Provide the (X, Y) coordinate of the cell's center where the given text is located.  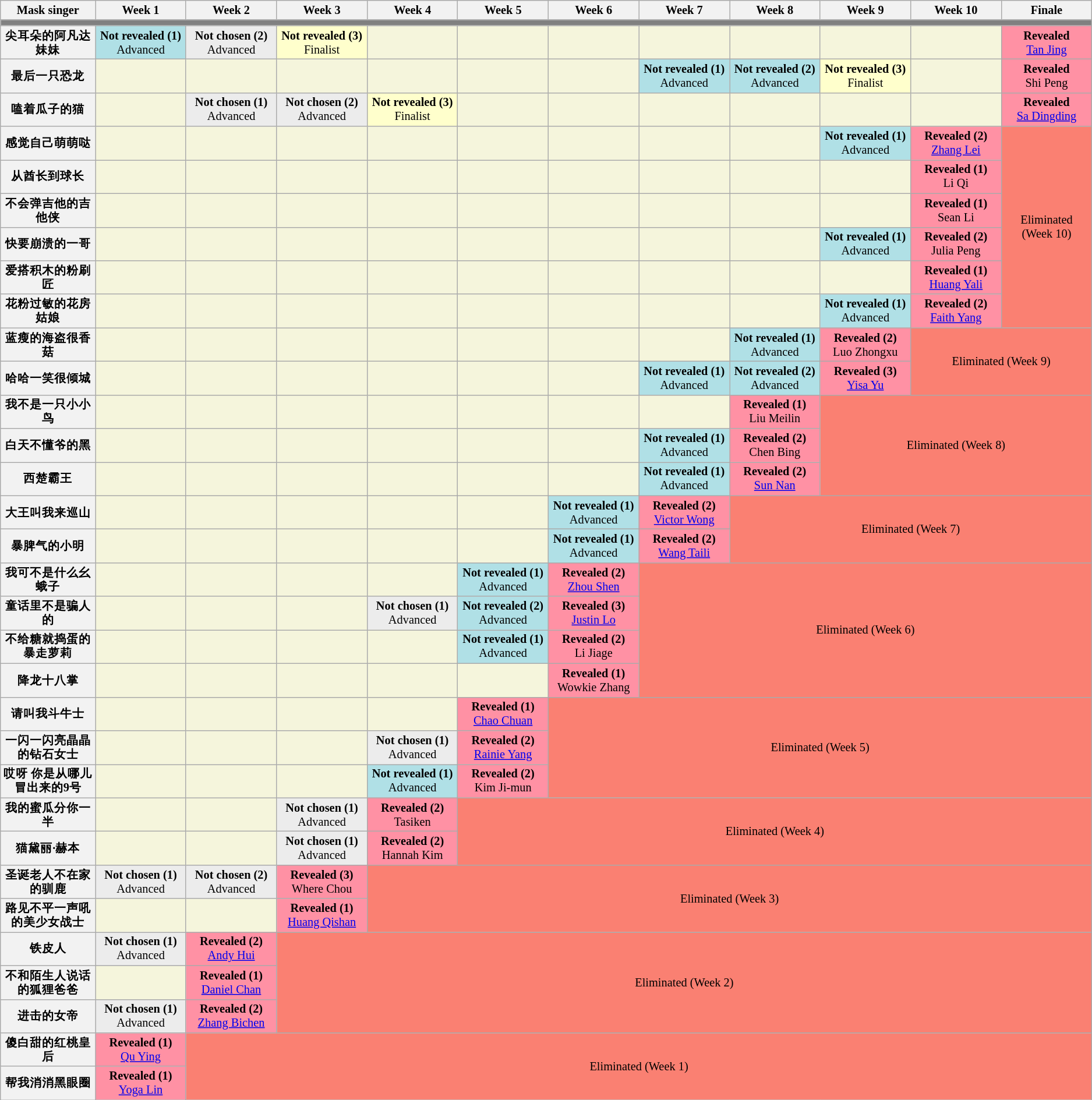
Revealed (2)Li Jiage (593, 646)
Eliminated (Week 10) (1047, 227)
Week 8 (775, 10)
Revealed (2)Julia Peng (956, 244)
不会弹吉他的吉他侠 (48, 210)
白天不懂爷的黑 (48, 445)
Eliminated (Week 2) (684, 982)
Week 6 (593, 10)
铁皮人 (48, 949)
爱搭积木的粉刷匠 (48, 277)
西楚霸王 (48, 479)
Eliminated (Week 1) (639, 1066)
Eliminated (Week 8) (956, 445)
Week 10 (956, 10)
Revealed (1)Wowkie Zhang (593, 680)
尖耳朵的阿凡达妹妹 (48, 43)
RevealedTan Jing (1047, 43)
Revealed (2)Faith Yang (956, 311)
哈哈一笑很倾城 (48, 378)
从酋长到球长 (48, 176)
猫黛丽·赫本 (48, 848)
降龙十八掌 (48, 680)
Eliminated (Week 4) (775, 832)
Revealed (1)Qu Ying (141, 1049)
嗑着瓜子的猫 (48, 109)
Eliminated (Week 5) (820, 748)
最后一只恐龙 (48, 76)
Revealed (2)Zhou Shen (593, 579)
Revealed (1)Yoga Lin (141, 1083)
RevealedSa Dingding (1047, 109)
Mask singer (48, 10)
蓝瘦的海盗很香菇 (48, 345)
RevealedShi Peng (1047, 76)
Revealed (2)Tasiken (412, 815)
不给糖就捣蛋的暴走萝莉 (48, 646)
我的蜜瓜分你一半 (48, 815)
Revealed (2)Luo Zhongxu (865, 345)
Week 7 (684, 10)
Finale (1047, 10)
Eliminated (Week 9) (1002, 361)
Week 2 (231, 10)
哎呀 你是从哪儿冒出来的9号 (48, 781)
Revealed (2)Wang Taili (684, 546)
暴脾气的小明 (48, 546)
Revealed (3)Justin Lo (593, 613)
Revealed (3)Yisa Yu (865, 378)
Revealed (1)Chao Chuan (503, 714)
Revealed (1)Daniel Chan (231, 982)
Revealed (1)Liu Meilin (775, 412)
Revealed (3)Where Chou (322, 882)
圣诞老人不在家的驯鹿 (48, 882)
傻白甜的红桃皇后 (48, 1049)
Week 9 (865, 10)
Revealed (2)Zhang Lei (956, 143)
Revealed (2)Kim Ji-mun (503, 781)
帮我消消黑眼圈 (48, 1083)
Revealed (1)Huang Yali (956, 277)
Revealed (2)Hannah Kim (412, 848)
Revealed (2)Rainie Yang (503, 747)
Revealed (2)Zhang Bichen (231, 1016)
感觉自己萌萌哒 (48, 143)
请叫我斗牛士 (48, 714)
路见不平一声吼的美少女战士 (48, 915)
我不是一只小小鸟 (48, 412)
一闪一闪亮晶晶的钻石女士 (48, 747)
Revealed (2)Chen Bing (775, 445)
Week 4 (412, 10)
大王叫我来巡山 (48, 512)
Week 3 (322, 10)
我可不是什么幺蛾子 (48, 579)
Revealed (2)Victor Wong (684, 512)
Revealed (1)Sean Li (956, 210)
Revealed (2)Sun Nan (775, 479)
快要崩溃的一哥 (48, 244)
进击的女帝 (48, 1016)
Week 5 (503, 10)
Eliminated (Week 7) (910, 529)
Eliminated (Week 6) (865, 630)
Week 1 (141, 10)
花粉过敏的花房姑娘 (48, 311)
Revealed (1)Li Qi (956, 176)
Revealed (2)Andy Hui (231, 949)
不和陌生人说话的狐狸爸爸 (48, 982)
童话里不是骗人的 (48, 613)
Eliminated (Week 3) (729, 898)
Revealed (1)Huang Qishan (322, 915)
